Provide the [X, Y] coordinate of the cell's center where the given text is located.  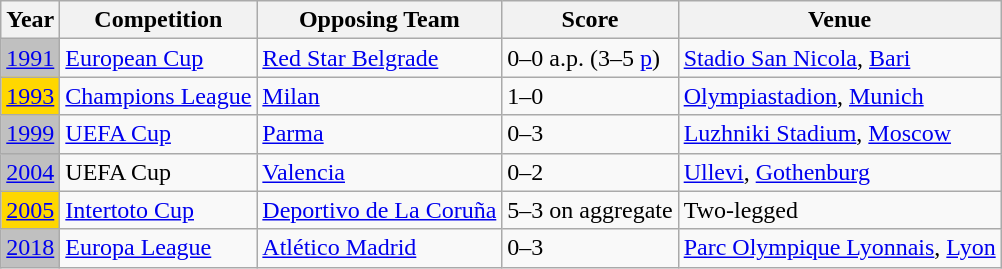
Opposing Team [380, 20]
Intertoto Cup [158, 210]
1991 [30, 58]
Stadio San Nicola, Bari [840, 58]
Europa League [158, 248]
Score [590, 20]
Luzhniki Stadium, Moscow [840, 134]
Atlético Madrid [380, 248]
European Cup [158, 58]
Valencia [380, 172]
2018 [30, 248]
Ullevi, Gothenburg [840, 172]
2004 [30, 172]
Olympiastadion, Munich [840, 96]
Champions League [158, 96]
0–2 [590, 172]
Parc Olympique Lyonnais, Lyon [840, 248]
Competition [158, 20]
1999 [30, 134]
Two-legged [840, 210]
Venue [840, 20]
1–0 [590, 96]
Year [30, 20]
Milan [380, 96]
5–3 on aggregate [590, 210]
0–0 a.p. (3–5 p) [590, 58]
Red Star Belgrade [380, 58]
Parma [380, 134]
Deportivo de La Coruña [380, 210]
1993 [30, 96]
2005 [30, 210]
